Extract the (x, y) coordinate from the center of the cell holding the provided text.  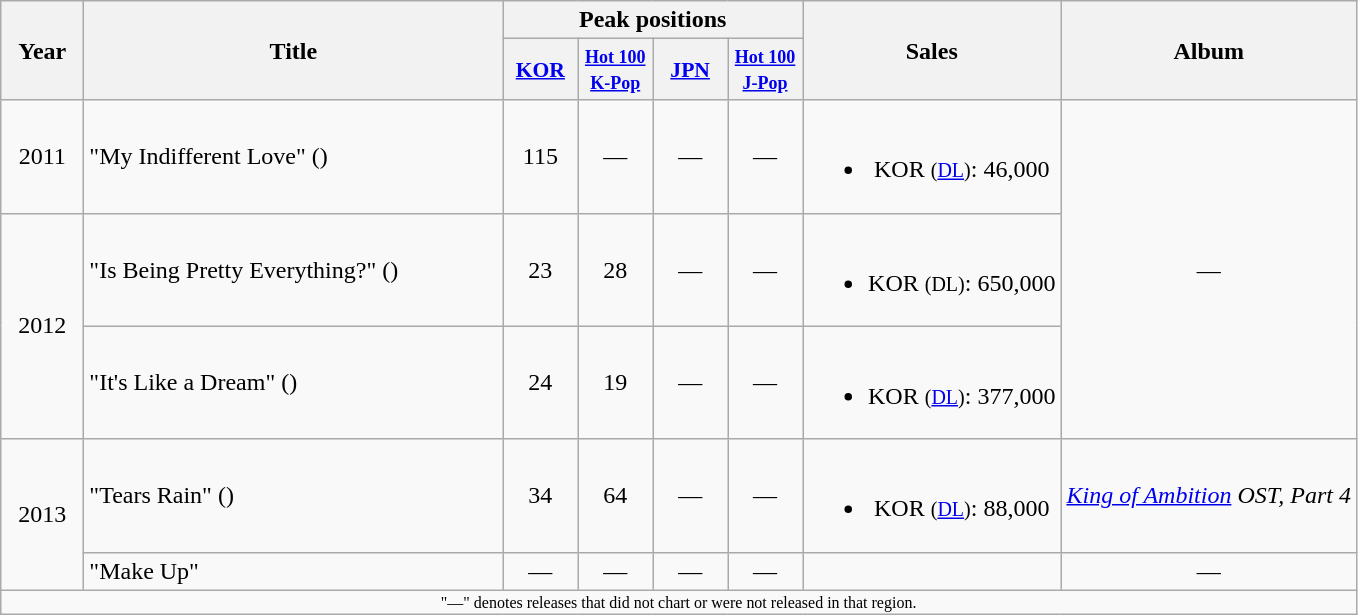
28 (616, 270)
Hot 100J-Pop (766, 70)
Year (42, 50)
64 (616, 496)
"My Indifferent Love" () (294, 156)
Hot 100K-Pop (616, 70)
23 (540, 270)
KOR (DL): 377,000 (931, 382)
"It's Like a Dream" () (294, 382)
"—" denotes releases that did not chart or were not released in that region. (679, 602)
Sales (931, 50)
KOR (540, 70)
19 (616, 382)
Peak positions (653, 20)
115 (540, 156)
34 (540, 496)
24 (540, 382)
2013 (42, 514)
2012 (42, 326)
2011 (42, 156)
"Tears Rain" () (294, 496)
JPN (690, 70)
KOR (DL): 46,000 (931, 156)
KOR (DL): 88,000 (931, 496)
Album (1209, 50)
King of Ambition OST, Part 4 (1209, 496)
Title (294, 50)
"Make Up" (294, 571)
KOR (DL): 650,000 (931, 270)
"Is Being Pretty Everything?" () (294, 270)
